Output the (x, y) coordinate of the center of the cell containing the given text.  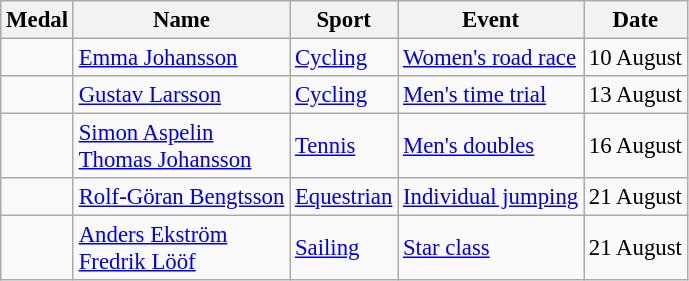
Star class (491, 248)
Men's doubles (491, 146)
16 August (636, 146)
10 August (636, 58)
Sailing (344, 248)
Emma Johansson (181, 58)
Name (181, 20)
Tennis (344, 146)
Simon AspelinThomas Johansson (181, 146)
Event (491, 20)
Anders EkströmFredrik Lööf (181, 248)
Date (636, 20)
13 August (636, 95)
Medal (38, 20)
Women's road race (491, 58)
Gustav Larsson (181, 95)
Rolf-Göran Bengtsson (181, 197)
Men's time trial (491, 95)
Equestrian (344, 197)
Sport (344, 20)
Individual jumping (491, 197)
